Extract the (x, y) coordinate from the center of the cell holding the provided text.  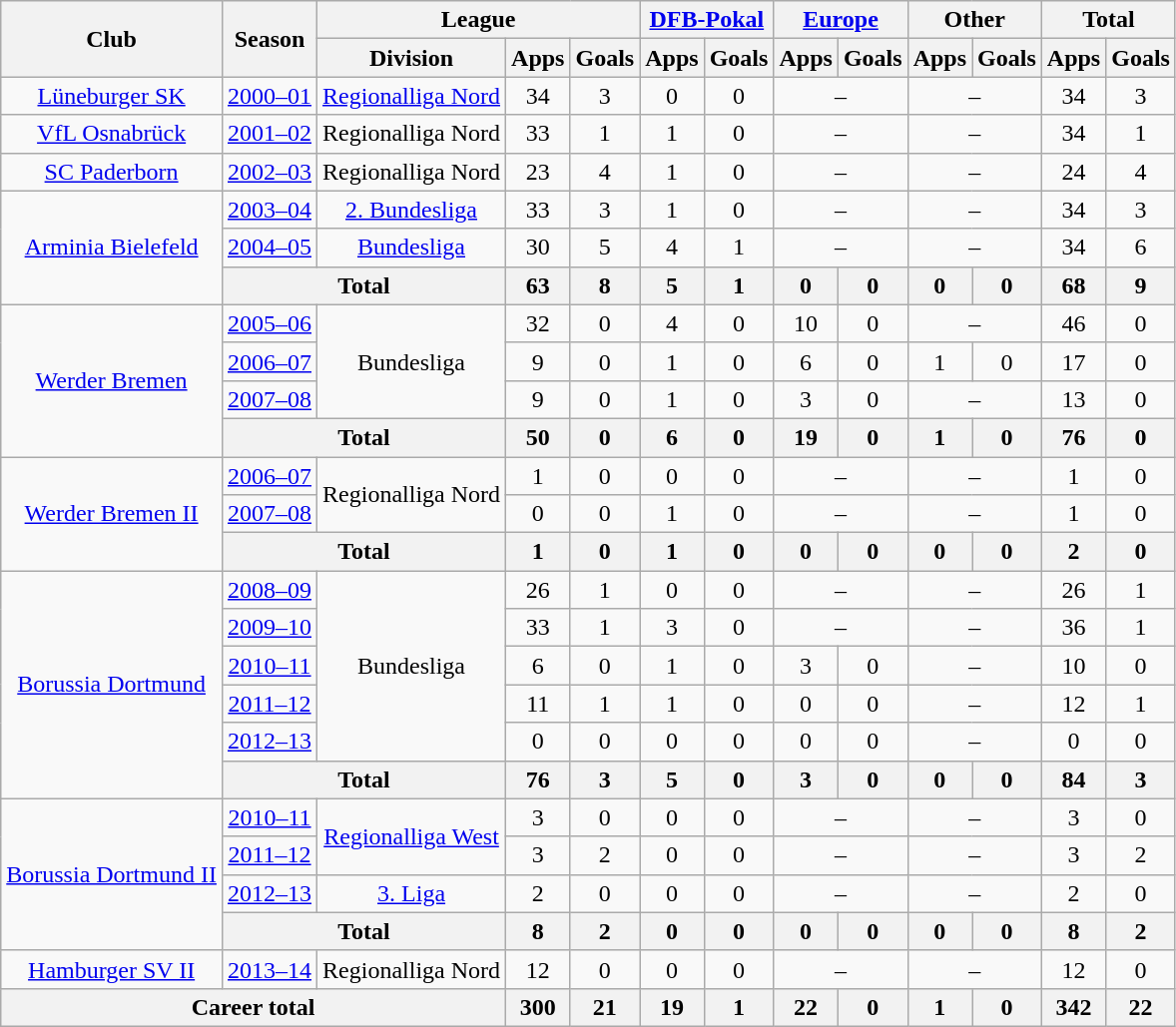
2. Bundesliga (411, 210)
2013–14 (270, 969)
68 (1073, 285)
11 (538, 704)
Borussia Dortmund II (112, 874)
2000–01 (270, 96)
300 (538, 1007)
2002–03 (270, 172)
Werder Bremen (112, 380)
3. Liga (411, 893)
DFB-Pokal (707, 20)
2005–06 (270, 323)
36 (1073, 628)
46 (1073, 323)
VfL Osnabrück (112, 134)
Career total (254, 1007)
24 (1073, 172)
League (479, 20)
SC Paderborn (112, 172)
Regionalliga West (411, 836)
342 (1073, 1007)
2001–02 (270, 134)
Werder Bremen II (112, 514)
Borussia Dortmund (112, 685)
Other (974, 20)
32 (538, 323)
63 (538, 285)
Season (270, 39)
Club (112, 39)
Europe (841, 20)
2003–04 (270, 210)
30 (538, 248)
13 (1073, 399)
50 (538, 437)
Division (411, 58)
2008–09 (270, 590)
2009–10 (270, 628)
21 (605, 1007)
Lüneburger SK (112, 96)
84 (1073, 779)
23 (538, 172)
Hamburger SV II (112, 969)
Arminia Bielefeld (112, 248)
17 (1073, 361)
2004–05 (270, 248)
